Provide the [X, Y] coordinate of the cell's center where the given text is located.  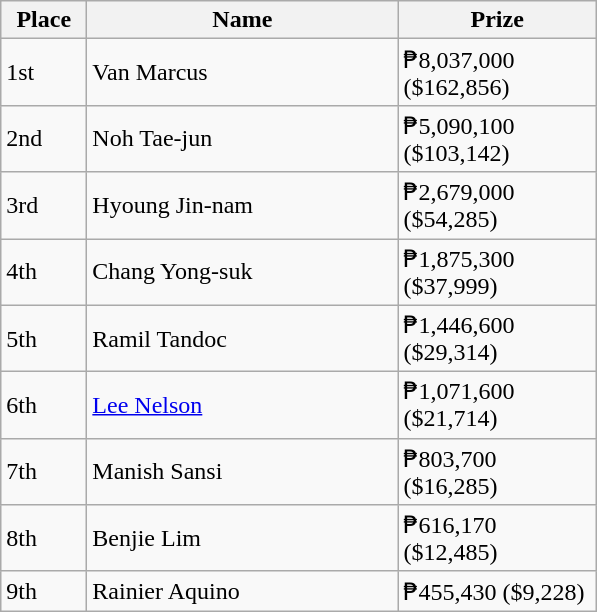
8th [44, 538]
Chang Yong-suk [242, 272]
Noh Tae-jun [242, 138]
Van Marcus [242, 72]
₱8,037,000 ($162,856) [498, 72]
₱2,679,000 ($54,285) [498, 206]
7th [44, 472]
Name [242, 20]
3rd [44, 206]
₱5,090,100 ($103,142) [498, 138]
9th [44, 591]
6th [44, 406]
₱1,446,600 ($29,314) [498, 338]
Benjie Lim [242, 538]
5th [44, 338]
Hyoung Jin-nam [242, 206]
Ramil Tandoc [242, 338]
Manish Sansi [242, 472]
Prize [498, 20]
₱1,071,600 ($21,714) [498, 406]
1st [44, 72]
Rainier Aquino [242, 591]
Lee Nelson [242, 406]
₱616,170 ($12,485) [498, 538]
2nd [44, 138]
Place [44, 20]
₱455,430 ($9,228) [498, 591]
₱1,875,300 ($37,999) [498, 272]
4th [44, 272]
₱803,700 ($16,285) [498, 472]
